Pinpoint the cell where the given text exists, returning its [x, y] midpoint coordinate. 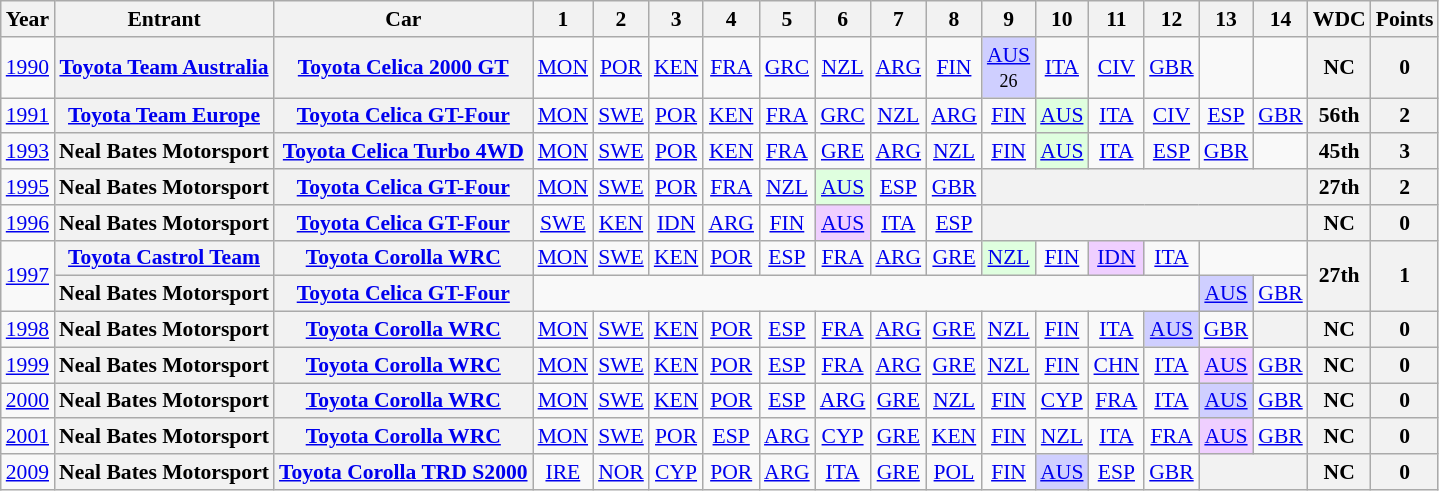
Toyota Celica 2000 GT [404, 68]
AUS26 [1008, 68]
13 [1226, 19]
Toyota Team Europe [164, 116]
1997 [28, 276]
Toyota Castrol Team [164, 258]
WDC [1340, 19]
1999 [28, 365]
6 [843, 19]
56th [1340, 116]
Toyota Corolla TRD S2000 [404, 472]
NOR [621, 472]
7 [898, 19]
8 [954, 19]
Year [28, 19]
1998 [28, 330]
11 [1117, 19]
4 [731, 19]
Points [1405, 19]
CHN [1117, 365]
Entrant [164, 19]
12 [1172, 19]
45th [1340, 152]
1991 [28, 116]
Toyota Celica Turbo 4WD [404, 152]
5 [787, 19]
1996 [28, 223]
IRE [564, 472]
1990 [28, 68]
9 [1008, 19]
1993 [28, 152]
POL [954, 472]
2000 [28, 401]
2001 [28, 437]
Toyota Team Australia [164, 68]
2009 [28, 472]
1995 [28, 187]
Car [404, 19]
14 [1280, 19]
10 [1062, 19]
